Output the [X, Y] coordinate of the center of the cell containing the given text.  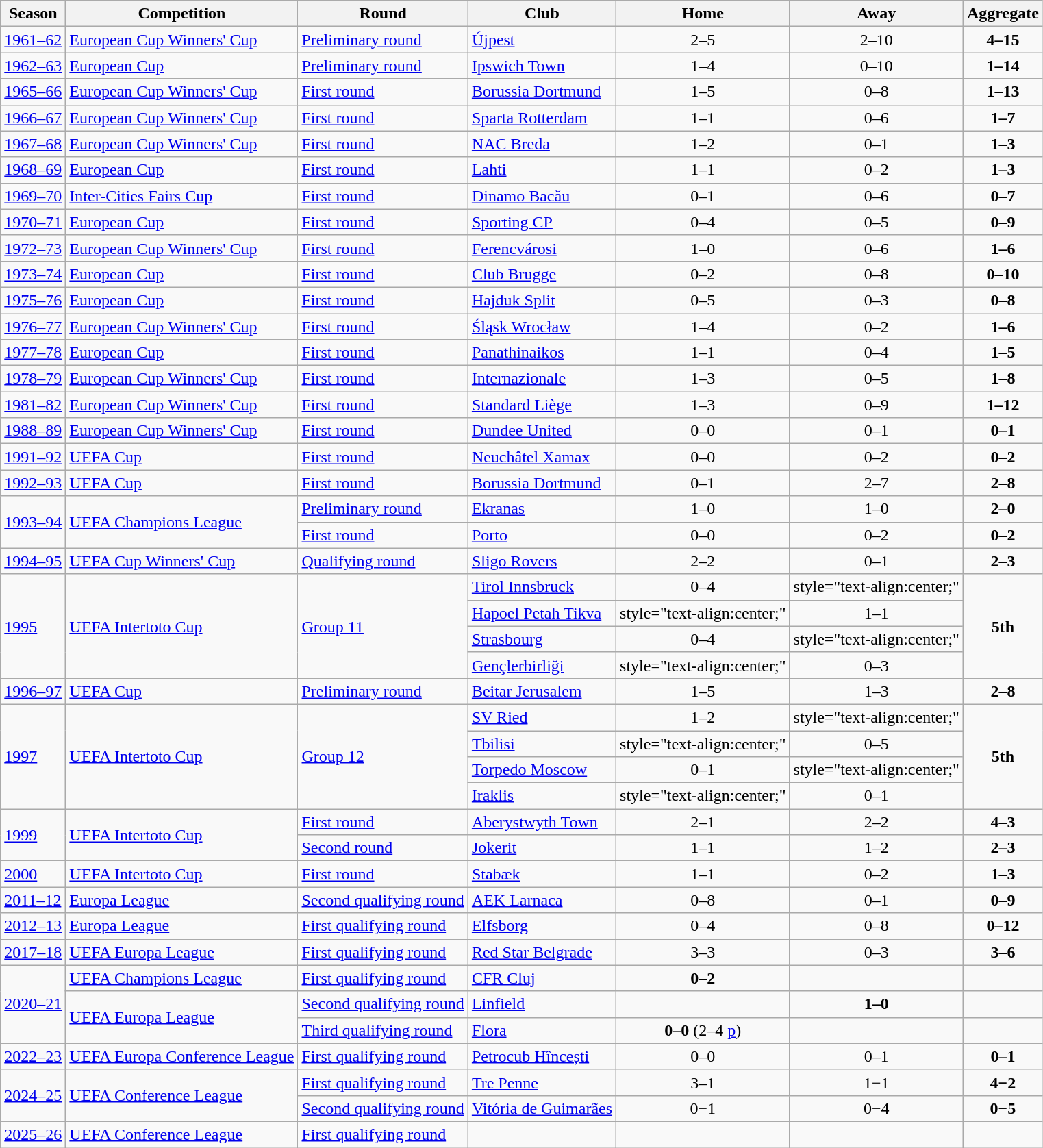
1−1 [877, 1082]
1968–69 [33, 170]
Gençlerbirliği [542, 665]
1975–76 [33, 300]
0−1 [703, 1108]
2012–13 [33, 926]
4−2 [1003, 1082]
UEFA Cup Winners' Cup [182, 561]
3–6 [1003, 952]
Tre Penne [542, 1082]
1965–66 [33, 92]
Ipswich Town [542, 66]
NAC Breda [542, 144]
1967–68 [33, 144]
Strasbourg [542, 639]
1970–71 [33, 222]
Neuchâtel Xamax [542, 457]
SV Ried [542, 717]
Ferencvárosi [542, 248]
1–13 [1003, 92]
Qualifying round [383, 561]
CFR Cluj [542, 978]
1961–62 [33, 40]
Away [877, 14]
1995 [33, 626]
Group 12 [383, 756]
0−5 [1003, 1108]
1993–94 [33, 522]
Aberystwyth Town [542, 822]
Dinamo Bacău [542, 196]
4–15 [1003, 40]
Standard Liège [542, 405]
0−4 [877, 1108]
3–3 [703, 952]
1992–93 [33, 483]
2011–12 [33, 900]
Flora [542, 1030]
1988–89 [33, 431]
Tirol Innsbruck [542, 587]
Ekranas [542, 509]
1977–78 [33, 353]
Panathinaikos [542, 353]
Inter-Cities Fairs Cup [182, 196]
Hajduk Split [542, 300]
1976–77 [33, 327]
Round [383, 14]
Hapoel Petah Tikva [542, 613]
2000 [33, 874]
0–7 [1003, 196]
Śląsk Wrocław [542, 327]
Újpest [542, 40]
2–0 [1003, 509]
Sligo Rovers [542, 561]
1962–63 [33, 66]
Second round [383, 848]
2017–18 [33, 952]
1–7 [1003, 118]
Stabæk [542, 874]
Club [542, 14]
Linfield [542, 1004]
4–3 [1003, 822]
Vitória de Guimarães [542, 1108]
Tbilisi [542, 743]
1997 [33, 756]
1969–70 [33, 196]
1978–79 [33, 379]
1–12 [1003, 405]
1972–73 [33, 248]
Torpedo Moscow [542, 770]
1996–97 [33, 691]
0–12 [1003, 926]
2–5 [703, 40]
2020–21 [33, 1004]
Aggregate [1003, 14]
2–10 [877, 40]
1966–67 [33, 118]
Dundee United [542, 431]
2024–25 [33, 1095]
Iraklis [542, 796]
1–14 [1003, 66]
Red Star Belgrade [542, 952]
Lahti [542, 170]
Home [703, 14]
1981–82 [33, 405]
2025–26 [33, 1134]
Sparta Rotterdam [542, 118]
1973–74 [33, 274]
Petrocub Hîncești [542, 1056]
1–8 [1003, 379]
UEFA Europa Conference League [182, 1056]
Season [33, 14]
Third qualifying round [383, 1030]
2–7 [877, 483]
Beitar Jerusalem [542, 691]
2022–23 [33, 1056]
Porto [542, 535]
Club Brugge [542, 274]
3–1 [703, 1082]
Group 11 [383, 626]
1991–92 [33, 457]
Elfsborg [542, 926]
Sporting CP [542, 222]
AEK Larnaca [542, 900]
Jokerit [542, 848]
Internazionale [542, 379]
Competition [182, 14]
0–0 (2–4 p) [703, 1030]
2–1 [703, 822]
1999 [33, 835]
1994–95 [33, 561]
